Return the (x, y) coordinate for the center point of the cell that contains the specified text.  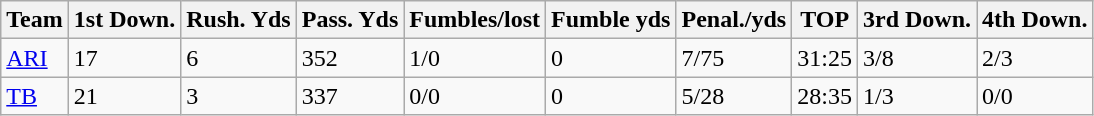
31:25 (825, 58)
4th Down. (1035, 20)
Penal./yds (734, 20)
3rd Down. (916, 20)
5/28 (734, 96)
Pass. Yds (350, 20)
1/0 (475, 58)
28:35 (825, 96)
17 (124, 58)
Fumbles/lost (475, 20)
TOP (825, 20)
3 (239, 96)
337 (350, 96)
1/3 (916, 96)
6 (239, 58)
352 (350, 58)
Rush. Yds (239, 20)
7/75 (734, 58)
3/8 (916, 58)
21 (124, 96)
1st Down. (124, 20)
2/3 (1035, 58)
TB (35, 96)
ARI (35, 58)
Fumble yds (611, 20)
Team (35, 20)
